Scan for the cell matching the given text and deliver its [X, Y] coordinate at center. 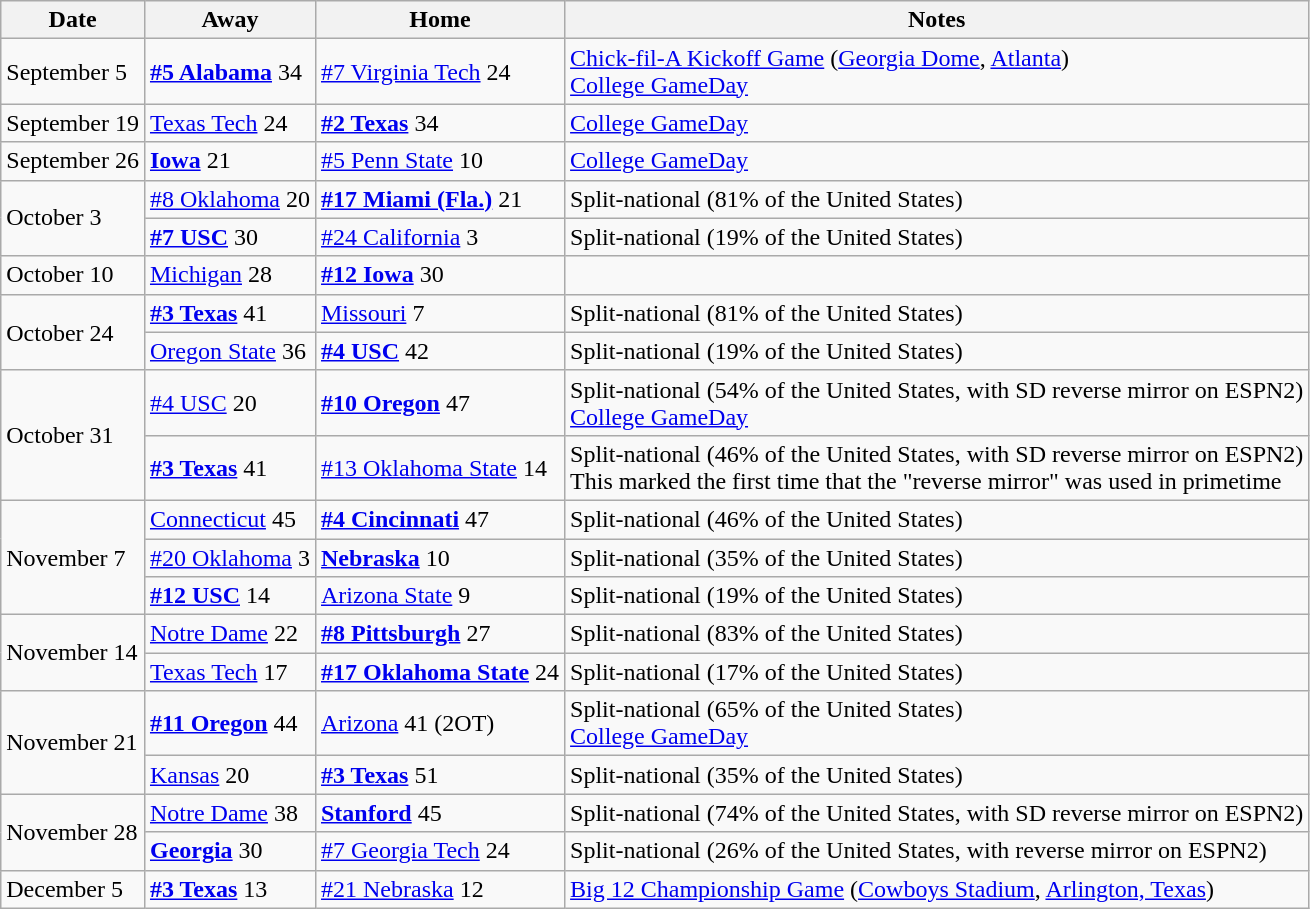
#17 Miami (Fla.) 21 [440, 199]
#24 California 3 [440, 237]
#13 Oklahoma State 14 [440, 468]
#3 Texas 51 [440, 775]
Split-national (46% of the United States, with SD reverse mirror on ESPN2)This marked the first time that the "reverse mirror" was used in primetime [937, 468]
#8 Oklahoma 20 [230, 199]
November 28 [73, 832]
Kansas 20 [230, 775]
Split-national (83% of the United States) [937, 634]
September 26 [73, 161]
#4 USC 42 [440, 351]
October 3 [73, 218]
#4 USC 20 [230, 402]
#20 Oklahoma 3 [230, 557]
Split-national (17% of the United States) [937, 672]
Missouri 7 [440, 313]
Georgia 30 [230, 851]
Home [440, 20]
Arizona 41 (2OT) [440, 724]
#7 Georgia Tech 24 [440, 851]
#5 Penn State 10 [440, 161]
#4 Cincinnati 47 [440, 519]
#11 Oregon 44 [230, 724]
Big 12 Championship Game (Cowboys Stadium, Arlington, Texas) [937, 889]
Away [230, 20]
September 5 [73, 72]
Stanford 45 [440, 813]
Notre Dame 22 [230, 634]
Michigan 28 [230, 275]
#8 Pittsburgh 27 [440, 634]
#12 Iowa 30 [440, 275]
Split-national (65% of the United States)College GameDay [937, 724]
Connecticut 45 [230, 519]
#5 Alabama 34 [230, 72]
Split-national (46% of the United States) [937, 519]
October 10 [73, 275]
#21 Nebraska 12 [440, 889]
November 7 [73, 557]
Texas Tech 17 [230, 672]
Arizona State 9 [440, 596]
#2 Texas 34 [440, 123]
Split-national (26% of the United States, with reverse mirror on ESPN2) [937, 851]
Iowa 21 [230, 161]
#10 Oregon 47 [440, 402]
Split-national (74% of the United States, with SD reverse mirror on ESPN2) [937, 813]
October 24 [73, 332]
Notre Dame 38 [230, 813]
Split-national (54% of the United States, with SD reverse mirror on ESPN2)College GameDay [937, 402]
Texas Tech 24 [230, 123]
October 31 [73, 435]
September 19 [73, 123]
Oregon State 36 [230, 351]
#17 Oklahoma State 24 [440, 672]
#7 Virginia Tech 24 [440, 72]
Nebraska 10 [440, 557]
#7 USC 30 [230, 237]
#3 Texas 13 [230, 889]
Date [73, 20]
November 14 [73, 653]
December 5 [73, 889]
Notes [937, 20]
#12 USC 14 [230, 596]
November 21 [73, 742]
Chick-fil-A Kickoff Game (Georgia Dome, Atlanta)College GameDay [937, 72]
